Provide the [X, Y] coordinate of the cell's center where the given text is located.  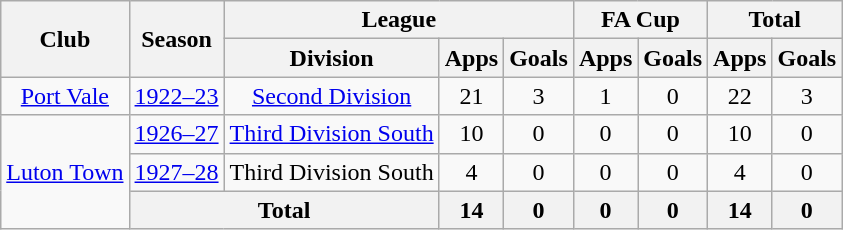
1927–28 [176, 172]
1 [605, 96]
Season [176, 39]
Second Division [332, 96]
FA Cup [640, 20]
Luton Town [65, 172]
Club [65, 39]
22 [740, 96]
1922–23 [176, 96]
21 [471, 96]
1926–27 [176, 134]
League [398, 20]
Division [332, 58]
Port Vale [65, 96]
